Search for the cell housing the specified text and yield its [X, Y] center coordinate. 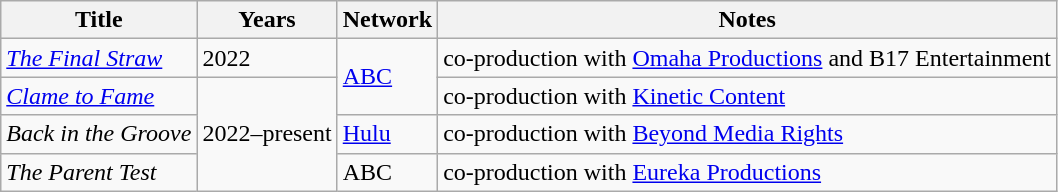
Hulu [387, 134]
2022–present [267, 134]
2022 [267, 58]
co-production with Omaha Productions and B17 Entertainment [748, 58]
co-production with Kinetic Content [748, 96]
Network [387, 20]
Back in the Groove [99, 134]
Notes [748, 20]
Years [267, 20]
co-production with Eureka Productions [748, 172]
Clame to Fame [99, 96]
The Final Straw [99, 58]
Title [99, 20]
The Parent Test [99, 172]
co-production with Beyond Media Rights [748, 134]
